For the text-containing cell, return its midpoint in (X, Y) coordinate format. 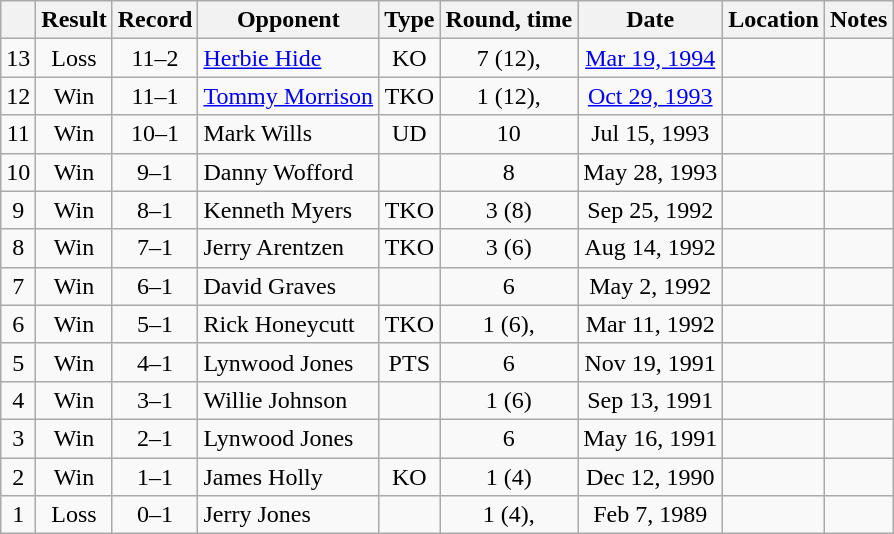
3 (8) (509, 210)
3 (6) (509, 248)
11 (18, 134)
1 (12), (509, 96)
9–1 (155, 172)
Willie Johnson (288, 400)
2 (18, 477)
11–2 (155, 58)
1–1 (155, 477)
1 (6), (509, 324)
Rick Honeycutt (288, 324)
1 (4) (509, 477)
Jerry Arentzen (288, 248)
7 (18, 286)
Notes (858, 20)
Round, time (509, 20)
3 (18, 438)
Mar 11, 1992 (650, 324)
4–1 (155, 362)
Aug 14, 1992 (650, 248)
Sep 25, 1992 (650, 210)
7–1 (155, 248)
Type (410, 20)
1 (18, 515)
8–1 (155, 210)
Danny Wofford (288, 172)
Jul 15, 1993 (650, 134)
Sep 13, 1991 (650, 400)
Herbie Hide (288, 58)
May 28, 1993 (650, 172)
Location (774, 20)
Jerry Jones (288, 515)
4 (18, 400)
PTS (410, 362)
Oct 29, 1993 (650, 96)
May 2, 1992 (650, 286)
2–1 (155, 438)
6–1 (155, 286)
Nov 19, 1991 (650, 362)
Record (155, 20)
Dec 12, 1990 (650, 477)
David Graves (288, 286)
May 16, 1991 (650, 438)
Kenneth Myers (288, 210)
9 (18, 210)
James Holly (288, 477)
Tommy Morrison (288, 96)
Opponent (288, 20)
Result (74, 20)
0–1 (155, 515)
10–1 (155, 134)
1 (6) (509, 400)
3–1 (155, 400)
Date (650, 20)
11–1 (155, 96)
5 (18, 362)
13 (18, 58)
UD (410, 134)
12 (18, 96)
7 (12), (509, 58)
Mar 19, 1994 (650, 58)
1 (4), (509, 515)
Mark Wills (288, 134)
Feb 7, 1989 (650, 515)
5–1 (155, 324)
